Find where the given text appears and provide that cell's center as (x, y) coordinate. 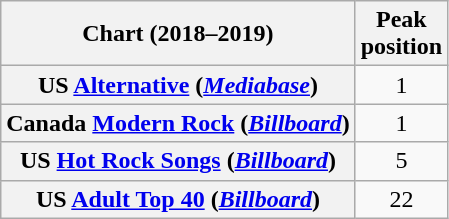
22 (401, 199)
Peakposition (401, 34)
5 (401, 161)
US Hot Rock Songs (Billboard) (178, 161)
US Adult Top 40 (Billboard) (178, 199)
US Alternative (Mediabase) (178, 85)
Canada Modern Rock (Billboard) (178, 123)
Chart (2018–2019) (178, 34)
